From the cell containing the given text, extract its center point as [x, y] coordinate. 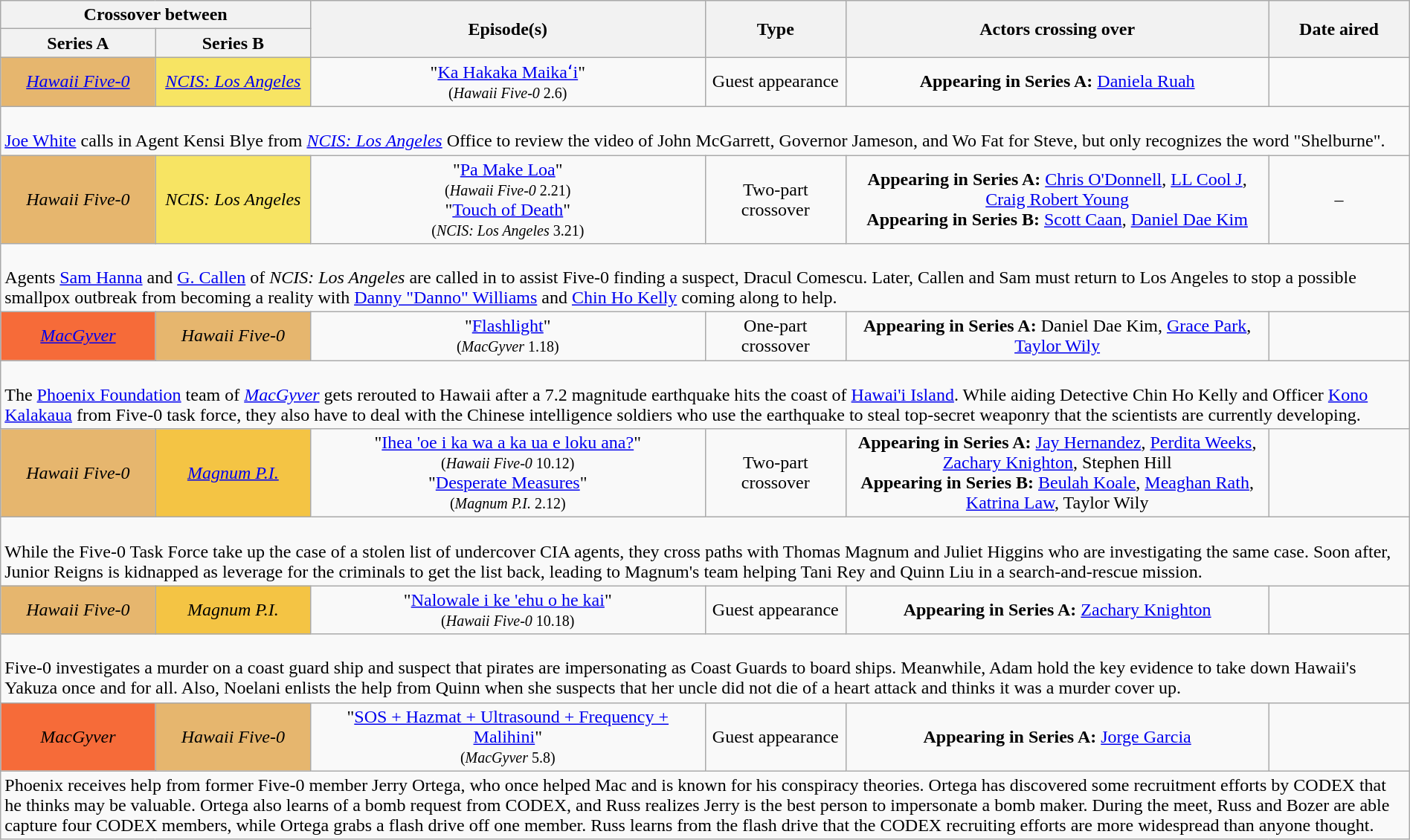
Episode(s) [509, 29]
"Ka Hakaka Maikaʻi"(Hawaii Five-0 2.6) [509, 82]
Crossover between [156, 15]
"Flashlight"(MacGyver 1.18) [509, 336]
"Pa Make Loa"(Hawaii Five-0 2.21)"Touch of Death"(NCIS: Los Angeles 3.21) [509, 199]
One-part crossover [775, 336]
Appearing in Series A: Daniela Ruah [1057, 82]
– [1339, 199]
"Ihea 'oe i ka wa a ka ua e loku ana?"(Hawaii Five-0 10.12) "Desperate Measures"(Magnum P.I. 2.12) [509, 473]
Series B [233, 43]
"Nalowale i ke 'ehu o he kai"(Hawaii Five-0 10.18) [509, 610]
Series A [78, 43]
Appearing in Series A: Chris O'Donnell, LL Cool J, Craig Robert YoungAppearing in Series B: Scott Caan, Daniel Dae Kim [1057, 199]
Appearing in Series A: Jorge Garcia [1057, 737]
Date aired [1339, 29]
Appearing in Series A: Daniel Dae Kim, Grace Park, Taylor Wily [1057, 336]
Actors crossing over [1057, 29]
Appearing in Series A: Zachary Knighton [1057, 610]
Type [775, 29]
"SOS + Hazmat + Ultrasound + Frequency + Malihini"(MacGyver 5.8) [509, 737]
